Find where the given text appears and provide that cell's center as (x, y) coordinate. 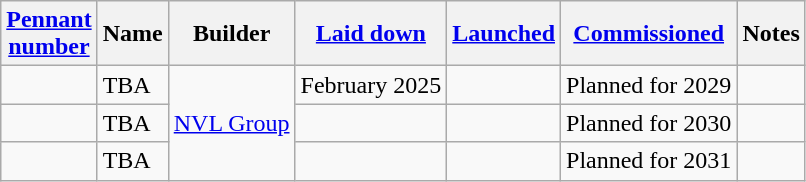
Laid down (371, 34)
Name (132, 34)
Notes (771, 34)
Planned for 2031 (649, 161)
Commissioned (649, 34)
NVL Group (232, 123)
February 2025 (371, 85)
Builder (232, 34)
Planned for 2029 (649, 85)
Planned for 2030 (649, 123)
Launched (504, 34)
Pennantnumber (49, 34)
